Provide the (X, Y) coordinate of the cell's center where the given text is located.  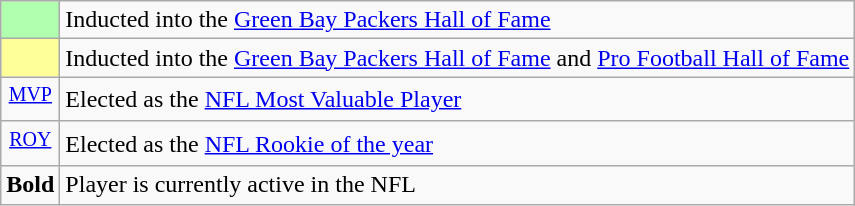
Inducted into the Green Bay Packers Hall of Fame and Pro Football Hall of Fame (458, 58)
Inducted into the Green Bay Packers Hall of Fame (458, 20)
Elected as the NFL Most Valuable Player (458, 100)
Player is currently active in the NFL (458, 185)
Bold (30, 185)
MVP (30, 100)
Elected as the NFL Rookie of the year (458, 144)
ROY (30, 144)
